Extract the (x, y) coordinate from the center of the cell holding the provided text.  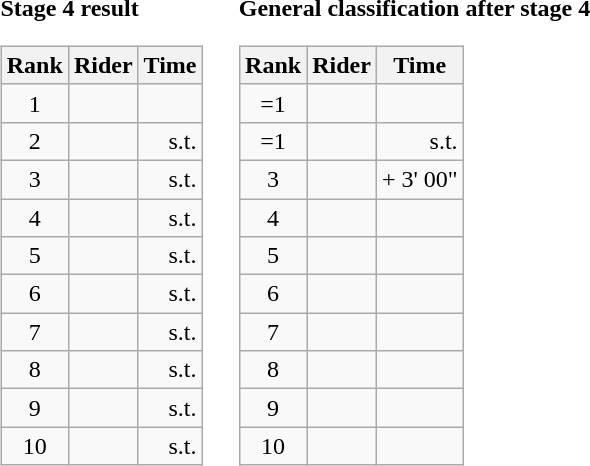
1 (34, 103)
2 (34, 141)
+ 3' 00" (420, 179)
